From the cell containing the given text, extract its center point as [x, y] coordinate. 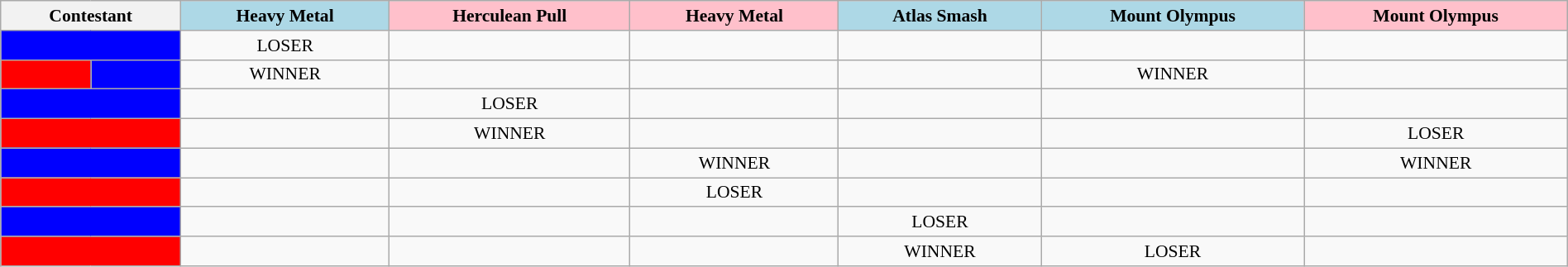
Herculean Pull [509, 16]
Atlas Smash [939, 16]
Contestant [91, 16]
